Scan for the cell matching the given text and deliver its [X, Y] coordinate at center. 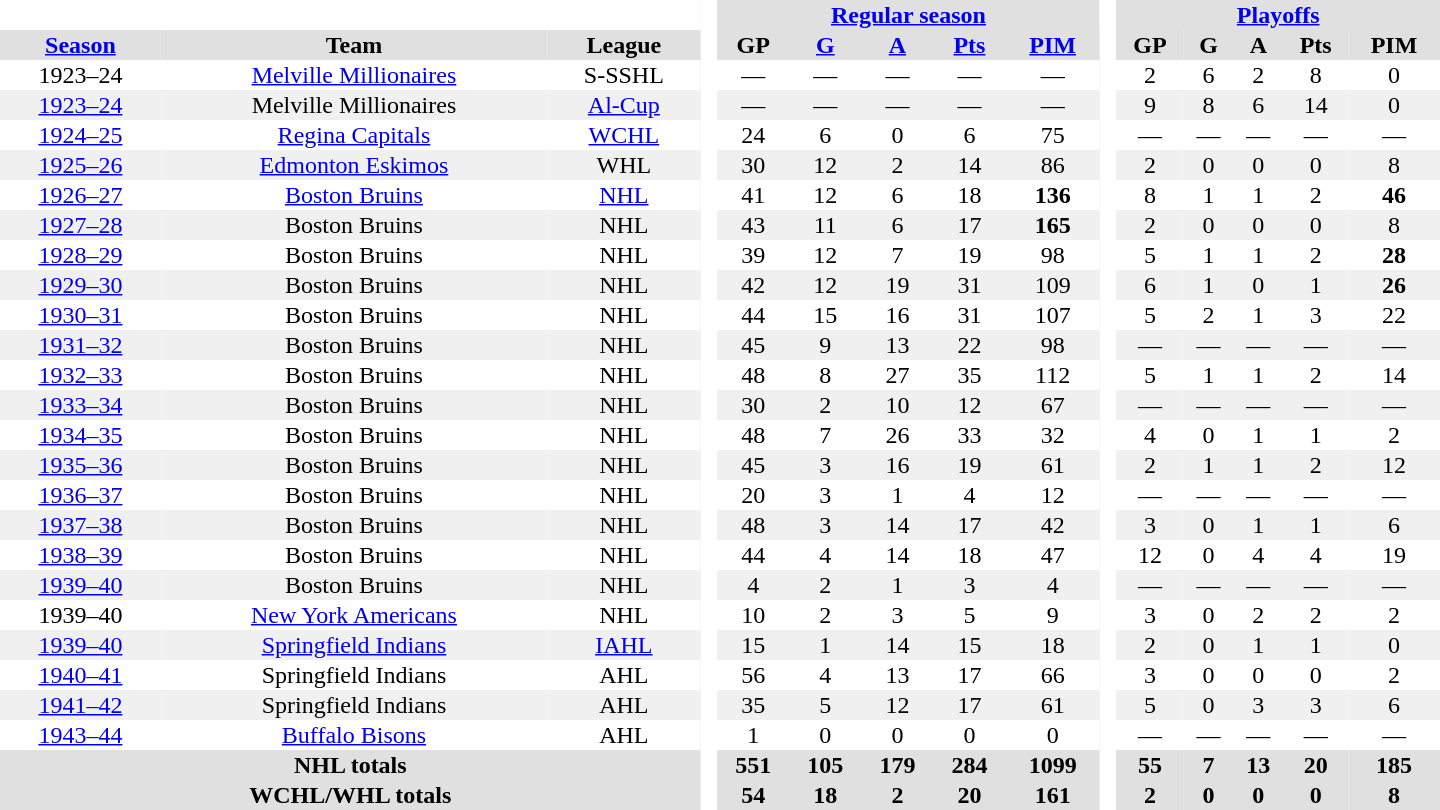
Regina Capitals [354, 135]
IAHL [624, 645]
Buffalo Bisons [354, 735]
24 [753, 135]
Playoffs [1278, 15]
1943–44 [80, 735]
1940–41 [80, 675]
185 [1394, 765]
66 [1052, 675]
1941–42 [80, 705]
Season [80, 45]
165 [1052, 225]
Edmonton Eskimos [354, 165]
WCHL [624, 135]
1928–29 [80, 255]
WHL [624, 165]
33 [969, 435]
1938–39 [80, 555]
56 [753, 675]
League [624, 45]
1924–25 [80, 135]
1934–35 [80, 435]
1925–26 [80, 165]
WCHL/WHL totals [350, 795]
1932–33 [80, 375]
47 [1052, 555]
55 [1150, 765]
179 [897, 765]
551 [753, 765]
Team [354, 45]
New York Americans [354, 615]
284 [969, 765]
43 [753, 225]
112 [1052, 375]
1937–38 [80, 525]
1933–34 [80, 405]
86 [1052, 165]
Regular season [908, 15]
39 [753, 255]
41 [753, 195]
1929–30 [80, 285]
1930–31 [80, 315]
67 [1052, 405]
11 [825, 225]
32 [1052, 435]
107 [1052, 315]
1927–28 [80, 225]
54 [753, 795]
Al-Cup [624, 105]
1931–32 [80, 345]
46 [1394, 195]
1926–27 [80, 195]
1936–37 [80, 495]
105 [825, 765]
1099 [1052, 765]
136 [1052, 195]
75 [1052, 135]
28 [1394, 255]
1935–36 [80, 465]
109 [1052, 285]
161 [1052, 795]
27 [897, 375]
S-SSHL [624, 75]
NHL totals [350, 765]
